Identify which cell holds the provided text, then report its [x, y] central coordinate. 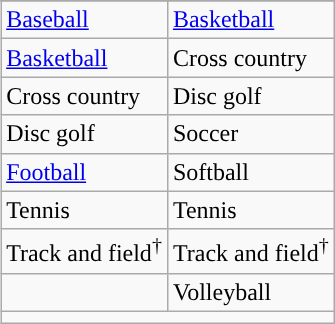
Softball [250, 172]
Soccer [250, 134]
Football [84, 172]
Baseball [84, 20]
Volleyball [250, 293]
